Locate the cell with the specified text and output its [x, y] center coordinate. 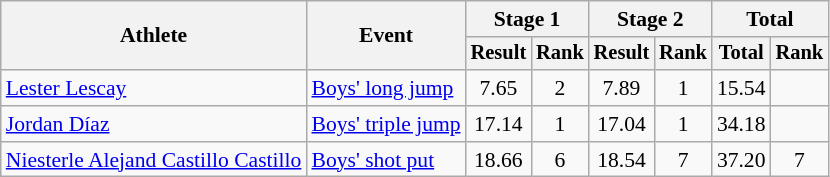
17.04 [622, 124]
Boys' triple jump [386, 124]
Boys' long jump [386, 88]
2 [560, 88]
Jordan Díaz [154, 124]
7.65 [499, 88]
15.54 [742, 88]
7.89 [622, 88]
Stage 1 [528, 19]
Lester Lescay [154, 88]
Athlete [154, 36]
Stage 2 [650, 19]
17.14 [499, 124]
Event [386, 36]
34.18 [742, 124]
